Find where the given text appears and provide that cell's center as [x, y] coordinate. 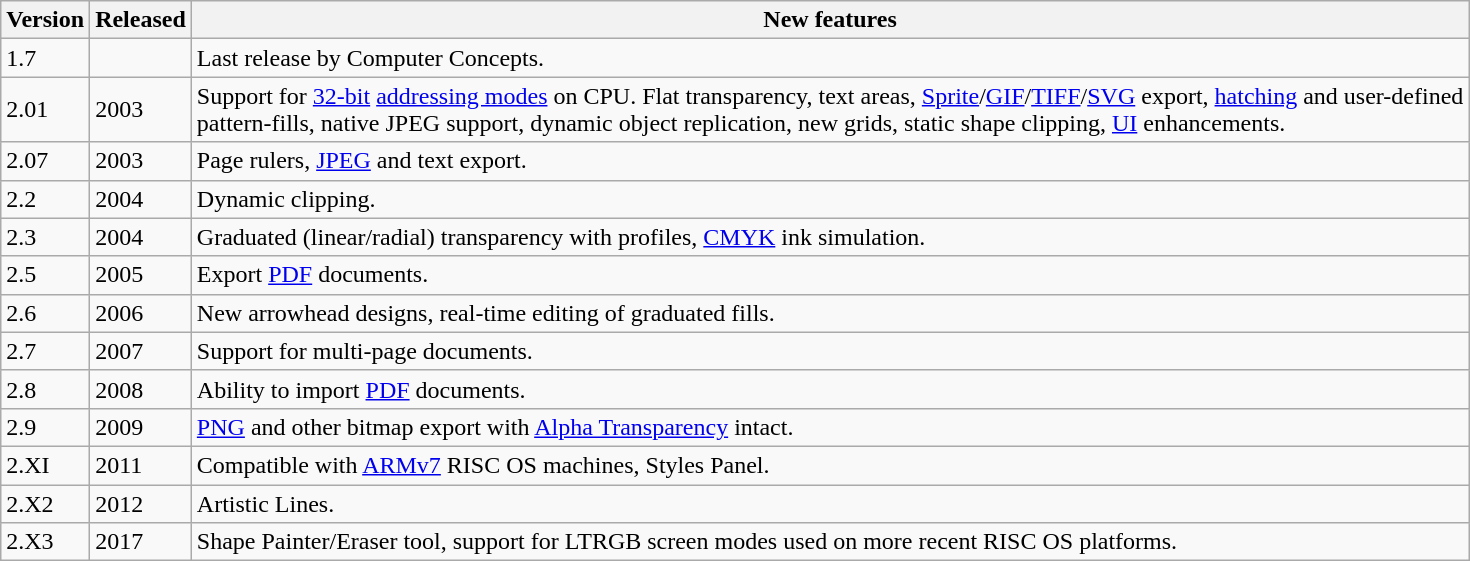
2011 [141, 465]
Released [141, 20]
Artistic Lines. [830, 503]
2006 [141, 313]
2.XI [46, 465]
Support for multi-page documents. [830, 351]
2.X3 [46, 542]
2012 [141, 503]
Export PDF documents. [830, 275]
2007 [141, 351]
2.01 [46, 110]
2005 [141, 275]
New arrowhead designs, real-time editing of graduated fills. [830, 313]
2017 [141, 542]
2.6 [46, 313]
2.7 [46, 351]
2008 [141, 389]
Compatible with ARMv7 RISC OS machines, Styles Panel. [830, 465]
New features [830, 20]
2.07 [46, 161]
Shape Painter/Eraser tool, support for LTRGB screen modes used on more recent RISC OS platforms. [830, 542]
2.5 [46, 275]
2.8 [46, 389]
Page rulers, JPEG and text export. [830, 161]
2.9 [46, 427]
Graduated (linear/radial) transparency with profiles, CMYK ink simulation. [830, 237]
Last release by Computer Concepts. [830, 58]
2.2 [46, 199]
2.X2 [46, 503]
Ability to import PDF documents. [830, 389]
Dynamic clipping. [830, 199]
2009 [141, 427]
Version [46, 20]
PNG and other bitmap export with Alpha Transparency intact. [830, 427]
2.3 [46, 237]
1.7 [46, 58]
